Capture the cell that displays the provided text and extract its (x, y) central coordinate. 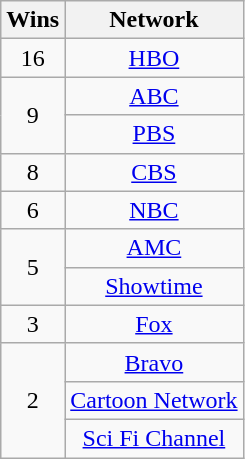
Wins (33, 20)
3 (33, 324)
16 (33, 58)
ABC (154, 96)
6 (33, 210)
Bravo (154, 362)
CBS (154, 172)
Sci Fi Channel (154, 438)
Showtime (154, 286)
2 (33, 400)
NBC (154, 210)
9 (33, 115)
5 (33, 267)
8 (33, 172)
Fox (154, 324)
HBO (154, 58)
Cartoon Network (154, 400)
PBS (154, 134)
Network (154, 20)
AMC (154, 248)
